Detect which cell encompasses the target text, then output its (X, Y) center coordinate. 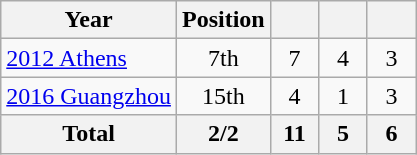
Total (89, 134)
7 (294, 58)
2012 Athens (89, 58)
6 (392, 134)
Year (89, 20)
Position (223, 20)
2/2 (223, 134)
1 (344, 96)
15th (223, 96)
2016 Guangzhou (89, 96)
7th (223, 58)
5 (344, 134)
11 (294, 134)
